Detect which cell encompasses the target text, then output its [x, y] center coordinate. 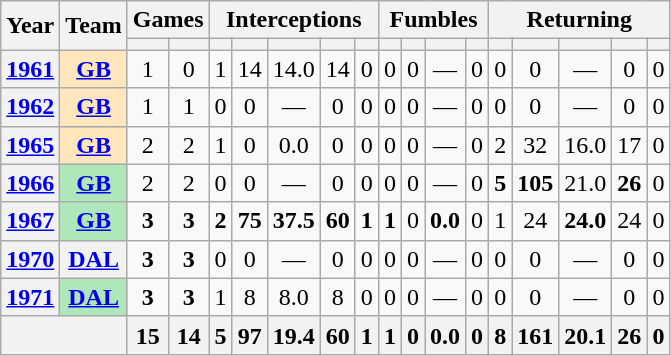
Year [30, 26]
24.0 [586, 221]
Returning [580, 20]
97 [250, 335]
15 [148, 335]
1961 [30, 69]
8.0 [294, 297]
Games [168, 20]
1971 [30, 297]
16.0 [586, 145]
1966 [30, 183]
37.5 [294, 221]
Fumbles [433, 20]
1962 [30, 107]
75 [250, 221]
Interceptions [294, 20]
20.1 [586, 335]
105 [536, 183]
1970 [30, 259]
14.0 [294, 69]
32 [536, 145]
Team [94, 26]
1967 [30, 221]
21.0 [586, 183]
17 [630, 145]
19.4 [294, 335]
161 [536, 335]
1965 [30, 145]
